Provide the (x, y) coordinate of the cell's center where the given text is located.  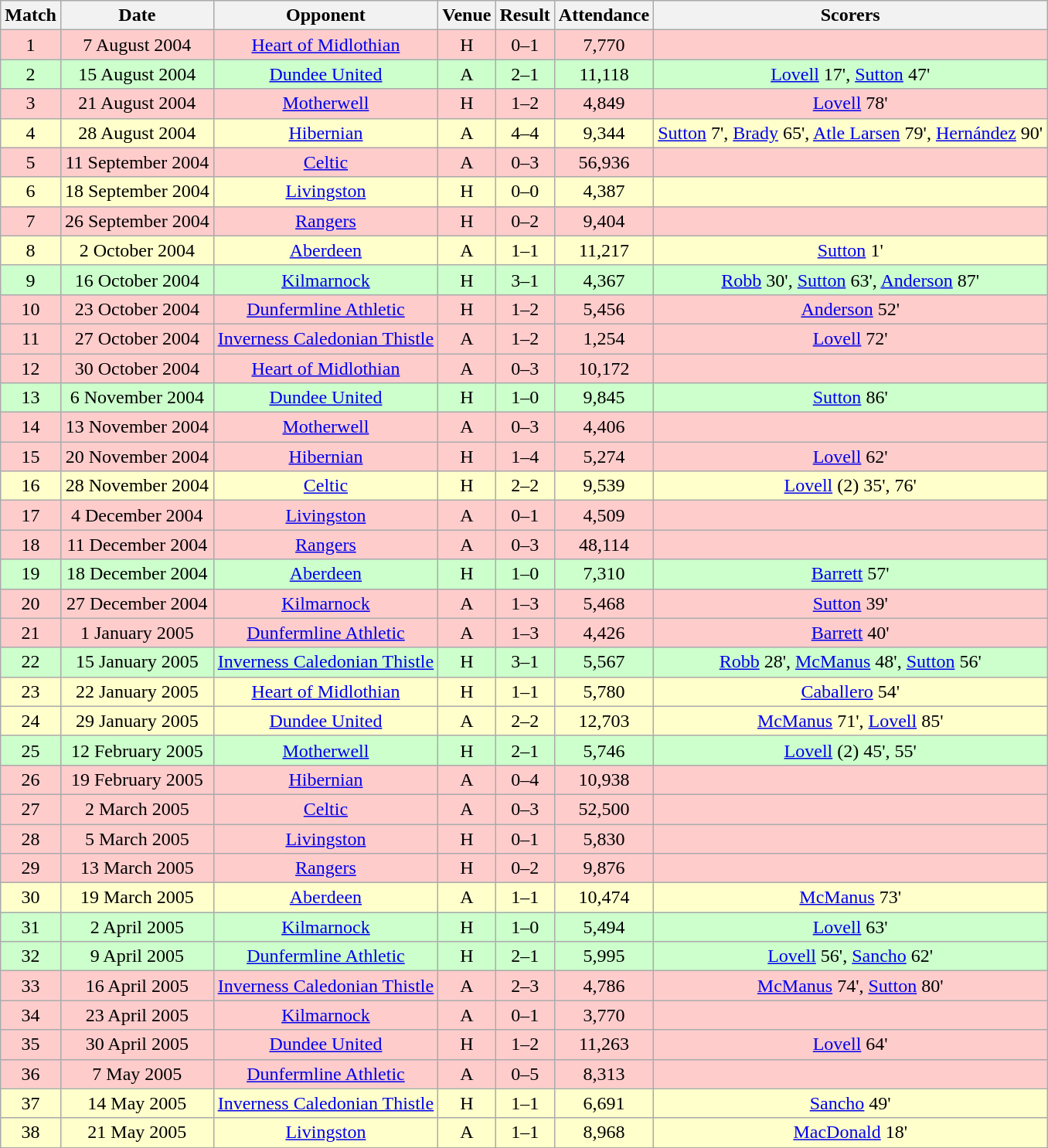
4,426 (604, 633)
Sutton 7', Brady 65', Atle Larsen 79', Hernández 90' (850, 133)
18 December 2004 (137, 574)
36 (31, 1074)
Lovell 78' (850, 104)
7 August 2004 (137, 45)
3,770 (604, 1015)
19 March 2005 (137, 898)
14 May 2005 (137, 1103)
5 (31, 162)
Opponent (326, 15)
15 January 2005 (137, 662)
Scorers (850, 15)
15 (31, 457)
20 (31, 603)
18 September 2004 (137, 192)
Robb 28', McManus 48', Sutton 56' (850, 662)
8 (31, 250)
9,404 (604, 221)
29 (31, 868)
23 October 2004 (137, 309)
2 (31, 74)
9 April 2005 (137, 956)
23 April 2005 (137, 1015)
19 February 2005 (137, 779)
0–4 (525, 779)
Match (31, 15)
30 April 2005 (137, 1044)
4,509 (604, 515)
1 January 2005 (137, 633)
Date (137, 15)
22 January 2005 (137, 691)
9,344 (604, 133)
14 (31, 427)
30 (31, 898)
1–4 (525, 457)
5,468 (604, 603)
16 April 2005 (137, 986)
11,118 (604, 74)
26 September 2004 (137, 221)
Lovell 17', Sutton 47' (850, 74)
0–0 (525, 192)
33 (31, 986)
25 (31, 750)
Lovell 63' (850, 927)
Attendance (604, 15)
2 April 2005 (137, 927)
Barrett 40' (850, 633)
4,786 (604, 986)
Lovell 56', Sancho 62' (850, 956)
11,217 (604, 250)
Sutton 86' (850, 398)
12,703 (604, 721)
35 (31, 1044)
16 (31, 486)
Lovell 72' (850, 338)
27 (31, 809)
21 August 2004 (137, 104)
Barrett 57' (850, 574)
8,313 (604, 1074)
30 October 2004 (137, 369)
Anderson 52' (850, 309)
4,849 (604, 104)
1 (31, 45)
McManus 74', Sutton 80' (850, 986)
5,567 (604, 662)
6 November 2004 (137, 398)
1,254 (604, 338)
Lovell 62' (850, 457)
12 February 2005 (137, 750)
11 (31, 338)
Sancho 49' (850, 1103)
5,995 (604, 956)
12 (31, 369)
McManus 73' (850, 898)
Sutton 1' (850, 250)
2 October 2004 (137, 250)
5,494 (604, 927)
7 (31, 221)
31 (31, 927)
Result (525, 15)
4,406 (604, 427)
4,387 (604, 192)
5,274 (604, 457)
21 May 2005 (137, 1133)
5,830 (604, 838)
9,845 (604, 398)
4–4 (525, 133)
38 (31, 1133)
10 (31, 309)
13 (31, 398)
52,500 (604, 809)
9,876 (604, 868)
48,114 (604, 545)
6,691 (604, 1103)
2 March 2005 (137, 809)
28 November 2004 (137, 486)
23 (31, 691)
10,172 (604, 369)
20 November 2004 (137, 457)
McManus 71', Lovell 85' (850, 721)
2–3 (525, 986)
13 March 2005 (137, 868)
5 March 2005 (137, 838)
34 (31, 1015)
24 (31, 721)
27 October 2004 (137, 338)
Caballero 54' (850, 691)
6 (31, 192)
3 (31, 104)
4,367 (604, 280)
18 (31, 545)
Lovell (2) 45', 55' (850, 750)
13 November 2004 (137, 427)
4 December 2004 (137, 515)
19 (31, 574)
11,263 (604, 1044)
11 December 2004 (137, 545)
7,770 (604, 45)
28 August 2004 (137, 133)
7 May 2005 (137, 1074)
29 January 2005 (137, 721)
11 September 2004 (137, 162)
32 (31, 956)
Robb 30', Sutton 63', Anderson 87' (850, 280)
9,539 (604, 486)
Lovell 64' (850, 1044)
Venue (467, 15)
Sutton 39' (850, 603)
MacDonald 18' (850, 1133)
10,938 (604, 779)
5,456 (604, 309)
17 (31, 515)
15 August 2004 (137, 74)
26 (31, 779)
5,780 (604, 691)
28 (31, 838)
37 (31, 1103)
7,310 (604, 574)
27 December 2004 (137, 603)
56,936 (604, 162)
Lovell (2) 35', 76' (850, 486)
9 (31, 280)
0–5 (525, 1074)
22 (31, 662)
4 (31, 133)
8,968 (604, 1133)
16 October 2004 (137, 280)
21 (31, 633)
10,474 (604, 898)
5,746 (604, 750)
